Capture the cell that displays the provided text and extract its [X, Y] central coordinate. 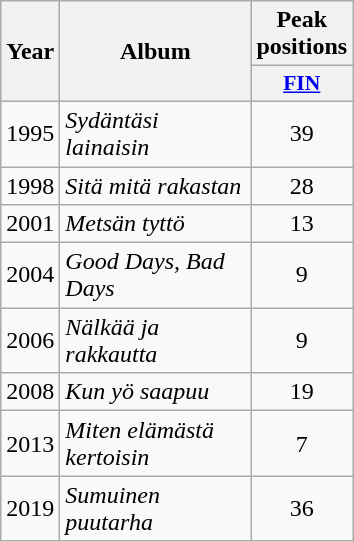
2019 [30, 508]
Sydäntäsi lainaisin [156, 134]
36 [302, 508]
2001 [30, 224]
Good Days, Bad Days [156, 276]
Sitä mitä rakastan [156, 185]
2008 [30, 392]
Album [156, 52]
2006 [30, 340]
Sumuinen puutarha [156, 508]
28 [302, 185]
2013 [30, 444]
2004 [30, 276]
Metsän tyttö [156, 224]
1995 [30, 134]
Peak positions [302, 34]
Kun yö saapuu [156, 392]
19 [302, 392]
Year [30, 52]
13 [302, 224]
7 [302, 444]
1998 [30, 185]
39 [302, 134]
FIN [302, 84]
Miten elämästä kertoisin [156, 444]
Nälkää ja rakkautta [156, 340]
